Output the [x, y] coordinate of the center of the cell containing the given text.  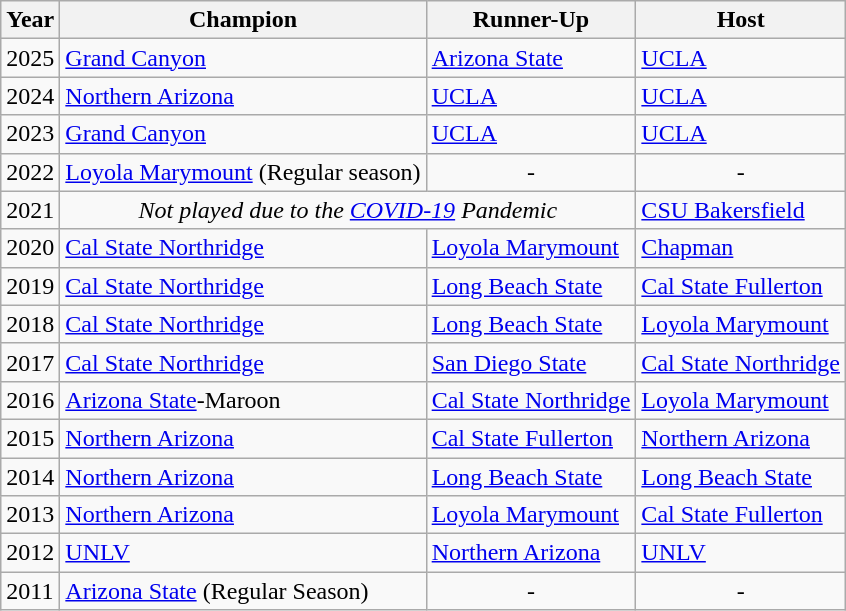
2017 [30, 362]
CSU Bakersfield [741, 210]
2018 [30, 324]
2014 [30, 477]
Loyola Marymount (Regular season) [243, 172]
San Diego State [531, 362]
2024 [30, 96]
Champion [243, 20]
Runner-Up [531, 20]
Host [741, 20]
2015 [30, 438]
2025 [30, 58]
Year [30, 20]
2019 [30, 286]
2012 [30, 553]
2013 [30, 515]
2021 [30, 210]
2011 [30, 591]
2022 [30, 172]
2023 [30, 134]
Not played due to the COVID-19 Pandemic [348, 210]
Arizona State (Regular Season) [243, 591]
Arizona State-Maroon [243, 400]
2020 [30, 248]
Arizona State [531, 58]
2016 [30, 400]
Chapman [741, 248]
